Return the [X, Y] coordinate for the center point of the cell that contains the specified text.  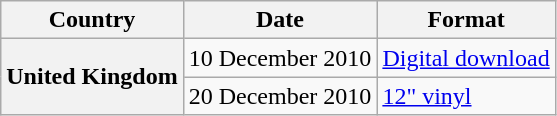
Digital download [466, 58]
10 December 2010 [280, 58]
United Kingdom [92, 77]
12" vinyl [466, 96]
Country [92, 20]
20 December 2010 [280, 96]
Format [466, 20]
Date [280, 20]
